Locate the cell with the specified text and output its [X, Y] center coordinate. 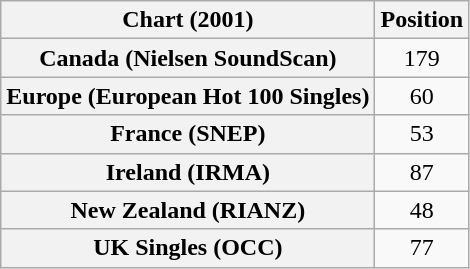
Ireland (IRMA) [188, 172]
60 [422, 96]
France (SNEP) [188, 134]
UK Singles (OCC) [188, 248]
77 [422, 248]
Position [422, 20]
53 [422, 134]
48 [422, 210]
Europe (European Hot 100 Singles) [188, 96]
Canada (Nielsen SoundScan) [188, 58]
179 [422, 58]
87 [422, 172]
Chart (2001) [188, 20]
New Zealand (RIANZ) [188, 210]
